Identify which cell holds the provided text, then report its [X, Y] central coordinate. 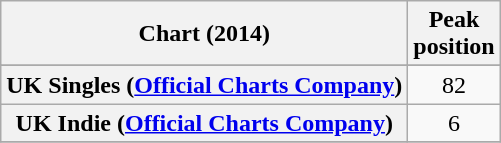
6 [454, 123]
UK Singles (Official Charts Company) [204, 85]
Chart (2014) [204, 34]
82 [454, 85]
Peakposition [454, 34]
UK Indie (Official Charts Company) [204, 123]
